Provide the (x, y) coordinate of the cell's center where the given text is located.  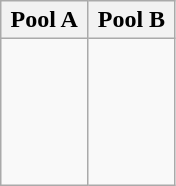
Pool B (132, 20)
Pool A (44, 20)
